From the cell containing the given text, extract its center point as (X, Y) coordinate. 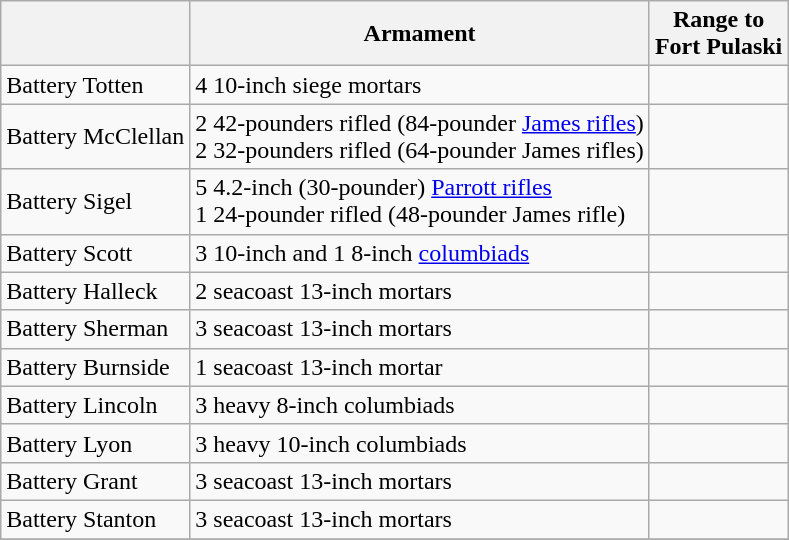
Range toFort Pulaski (718, 34)
Battery Scott (96, 253)
Armament (420, 34)
Battery Grant (96, 481)
4 10-inch siege mortars (420, 85)
Battery Totten (96, 85)
3 heavy 8-inch columbiads (420, 405)
Battery Halleck (96, 291)
2 seacoast 13-inch mortars (420, 291)
Battery Lyon (96, 443)
Battery McClellan (96, 136)
1 seacoast 13-inch mortar (420, 367)
Battery Sherman (96, 329)
Battery Stanton (96, 519)
2 42-pounders rifled (84-pounder James rifles)2 32-pounders rifled (64-pounder James rifles) (420, 136)
3 10-inch and 1 8-inch columbiads (420, 253)
3 heavy 10-inch columbiads (420, 443)
Battery Burnside (96, 367)
Battery Lincoln (96, 405)
Battery Sigel (96, 202)
5 4.2-inch (30-pounder) Parrott rifles1 24-pounder rifled (48-pounder James rifle) (420, 202)
